Capture the cell that displays the provided text and extract its (X, Y) central coordinate. 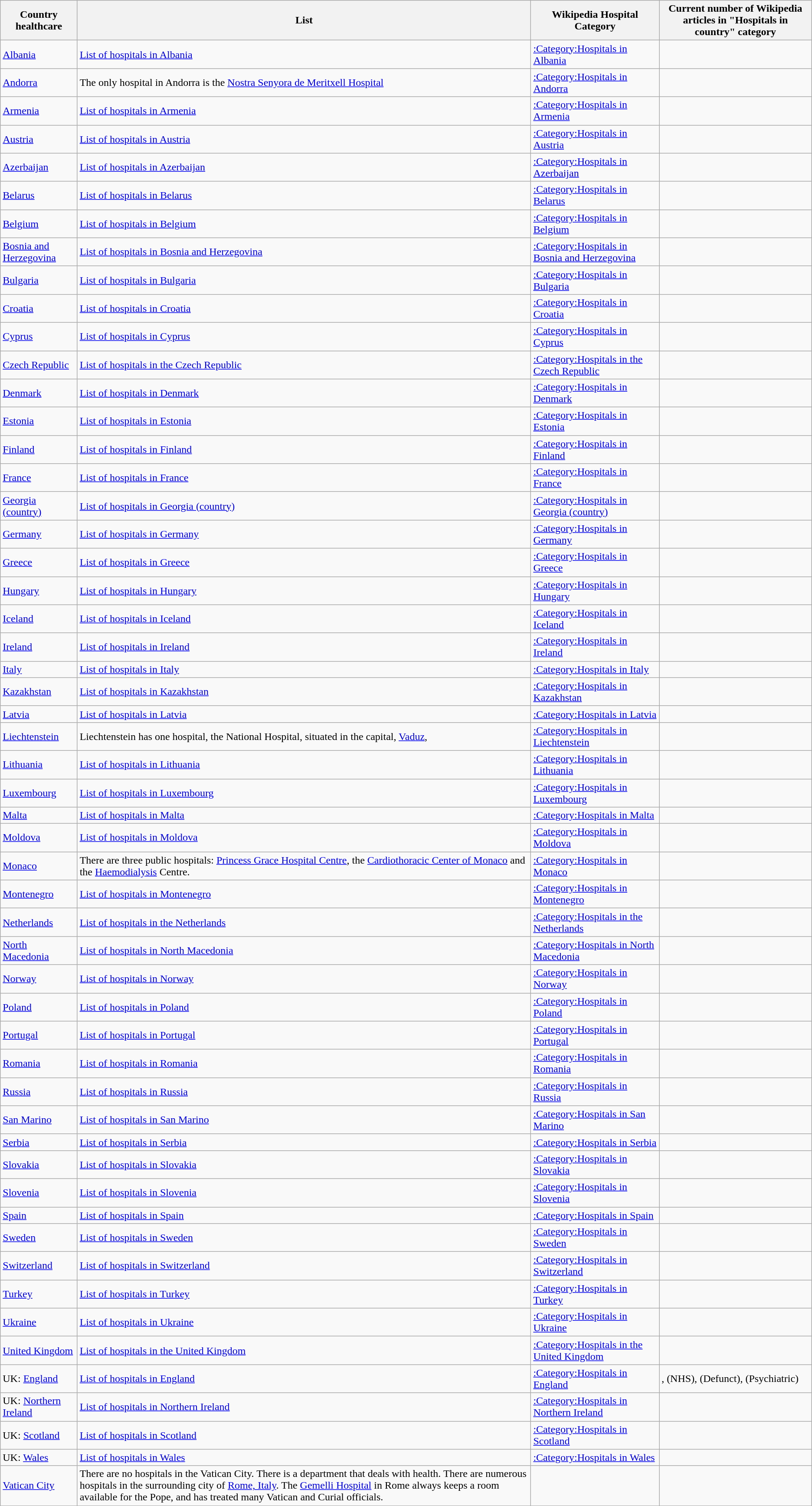
:Category:Hospitals in Norway (595, 979)
Cyprus (39, 337)
Luxembourg (39, 793)
:Category:Hospitals in Portugal (595, 1035)
List of hospitals in Bosnia and Herzegovina (304, 252)
List of hospitals in Greece (304, 562)
:Category:Hospitals in Spain (595, 1215)
List of hospitals in Austria (304, 139)
:Category:Hospitals in Poland (595, 1007)
:Category:Hospitals in Turkey (595, 1294)
List of hospitals in Iceland (304, 619)
Czech Republic (39, 364)
List of hospitals in Luxembourg (304, 793)
List of hospitals in Russia (304, 1091)
Azerbaijan (39, 167)
List of hospitals in Belgium (304, 224)
:Category:Hospitals in Moldova (595, 838)
North Macedonia (39, 951)
:Category:Hospitals in Albania (595, 55)
List of hospitals in Finland (304, 449)
Liechtenstein has one hospital, the National Hospital, situated in the capital, Vaduz, (304, 737)
Sweden (39, 1238)
List of hospitals in Azerbaijan (304, 167)
:Category:Hospitals in Belgium (595, 224)
List of hospitals in Scotland (304, 1435)
List of hospitals in Montenegro (304, 894)
:Category:Hospitals in the United Kingdom (595, 1351)
Hungary (39, 591)
:Category:Hospitals in Belarus (595, 195)
List of hospitals in San Marino (304, 1120)
List of hospitals in Switzerland (304, 1266)
:Category:Hospitals in Malta (595, 815)
Slovenia (39, 1193)
Malta (39, 815)
Country healthcare (39, 20)
:Category:Hospitals in Georgia (country) (595, 506)
:Category:Hospitals in Andorra (595, 82)
List of hospitals in Lithuania (304, 764)
List of hospitals in Croatia (304, 308)
:Category:Hospitals in San Marino (595, 1120)
:Category:Hospitals in Estonia (595, 422)
Denmark (39, 393)
List of hospitals in Spain (304, 1215)
List of hospitals in Armenia (304, 111)
United Kingdom (39, 1351)
List of hospitals in Denmark (304, 393)
Vatican City (39, 1486)
List of hospitals in Ireland (304, 647)
Albania (39, 55)
List of hospitals in Kazakhstan (304, 691)
Lithuania (39, 764)
Austria (39, 139)
List of hospitals in Georgia (country) (304, 506)
Germany (39, 534)
Russia (39, 1091)
Poland (39, 1007)
:Category:Hospitals in Armenia (595, 111)
Romania (39, 1064)
List of hospitals in Moldova (304, 838)
Montenegro (39, 894)
List of hospitals in Poland (304, 1007)
UK: Northern Ireland (39, 1407)
Serbia (39, 1142)
UK: England (39, 1378)
List of hospitals in Belarus (304, 195)
Latvia (39, 714)
Estonia (39, 422)
:Category:Hospitals in Slovakia (595, 1164)
:Category:Hospitals in Lithuania (595, 764)
:Category:Hospitals in Croatia (595, 308)
List of hospitals in Hungary (304, 591)
:Category:Hospitals in Wales (595, 1457)
There are three public hospitals: Princess Grace Hospital Centre, the Cardiothoracic Center of Monaco and the Haemodialysis Centre. (304, 866)
:Category:Hospitals in Liechtenstein (595, 737)
Andorra (39, 82)
List of hospitals in the Czech Republic (304, 364)
:Category:Hospitals in England (595, 1378)
:Category:Hospitals in Russia (595, 1091)
:Category:Hospitals in Slovenia (595, 1193)
:Category:Hospitals in North Macedonia (595, 951)
List of hospitals in Cyprus (304, 337)
Current number of Wikipedia articles in "Hospitals in country" category (736, 20)
Bosnia and Herzegovina (39, 252)
Wikipedia Hospital Category (595, 20)
UK: Wales (39, 1457)
Armenia (39, 111)
List of hospitals in Albania (304, 55)
The only hospital in Andorra is the Nostra Senyora de Meritxell Hospital (304, 82)
List of hospitals in Estonia (304, 422)
San Marino (39, 1120)
Ireland (39, 647)
Slovakia (39, 1164)
List of hospitals in Norway (304, 979)
Spain (39, 1215)
Netherlands (39, 922)
Iceland (39, 619)
:Category:Hospitals in Sweden (595, 1238)
Ukraine (39, 1322)
:Category:Hospitals in Bulgaria (595, 280)
:Category:Hospitals in Ireland (595, 647)
:Category:Hospitals in Latvia (595, 714)
:Category:Hospitals in the Netherlands (595, 922)
List of hospitals in Northern Ireland (304, 1407)
List of hospitals in England (304, 1378)
List of hospitals in North Macedonia (304, 951)
List of hospitals in Germany (304, 534)
:Category:Hospitals in Iceland (595, 619)
:Category:Hospitals in Kazakhstan (595, 691)
Monaco (39, 866)
List of hospitals in Wales (304, 1457)
Moldova (39, 838)
:Category:Hospitals in Scotland (595, 1435)
List of hospitals in Bulgaria (304, 280)
List of hospitals in Latvia (304, 714)
Kazakhstan (39, 691)
:Category:Hospitals in Switzerland (595, 1266)
List of hospitals in the United Kingdom (304, 1351)
:Category:Hospitals in Greece (595, 562)
:Category:Hospitals in Denmark (595, 393)
List of hospitals in Slovakia (304, 1164)
List of hospitals in Sweden (304, 1238)
:Category:Hospitals in Italy (595, 669)
, (NHS), (Defunct), (Psychiatric) (736, 1378)
Belgium (39, 224)
:Category:Hospitals in Cyprus (595, 337)
France (39, 478)
:Category:Hospitals in Hungary (595, 591)
List of hospitals in Ukraine (304, 1322)
Portugal (39, 1035)
List of hospitals in Slovenia (304, 1193)
Greece (39, 562)
:Category:Hospitals in France (595, 478)
List of hospitals in Romania (304, 1064)
:Category:Hospitals in the Czech Republic (595, 364)
List of hospitals in the Netherlands (304, 922)
Italy (39, 669)
Switzerland (39, 1266)
Croatia (39, 308)
:Category:Hospitals in Finland (595, 449)
List of hospitals in France (304, 478)
List of hospitals in Malta (304, 815)
Finland (39, 449)
List of hospitals in Portugal (304, 1035)
List of hospitals in Serbia (304, 1142)
Georgia (country) (39, 506)
:Category:Hospitals in Germany (595, 534)
:Category:Hospitals in Ukraine (595, 1322)
Turkey (39, 1294)
UK: Scotland (39, 1435)
:Category:Hospitals in Montenegro (595, 894)
Liechtenstein (39, 737)
List of hospitals in Italy (304, 669)
Bulgaria (39, 280)
:Category:Hospitals in Austria (595, 139)
List (304, 20)
:Category:Hospitals in Luxembourg (595, 793)
:Category:Hospitals in Bosnia and Herzegovina (595, 252)
List of hospitals in Turkey (304, 1294)
:Category:Hospitals in Serbia (595, 1142)
:Category:Hospitals in Northern Ireland (595, 1407)
:Category:Hospitals in Monaco (595, 866)
Norway (39, 979)
Belarus (39, 195)
:Category:Hospitals in Azerbaijan (595, 167)
:Category:Hospitals in Romania (595, 1064)
